Extract the (X, Y) coordinate from the center of the cell holding the provided text.  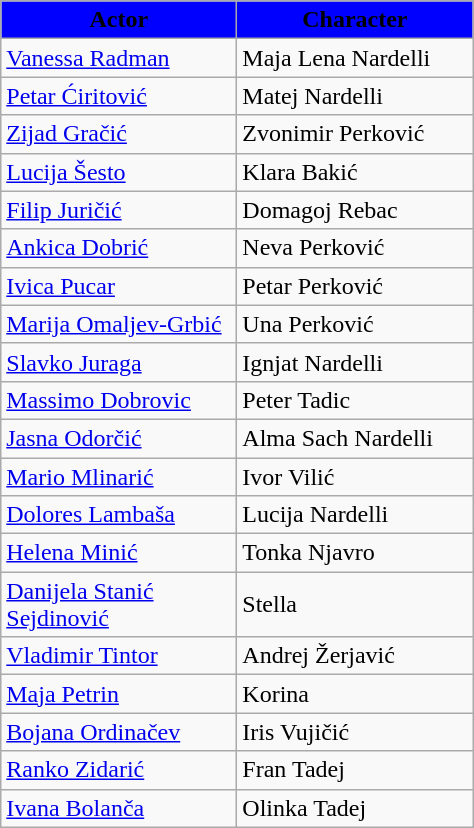
Massimo Dobrovic (119, 400)
Maja Petrin (119, 694)
Olinka Tadej (355, 808)
Alma Sach Nardelli (355, 438)
Maja Lena Nardelli (355, 58)
Zijad Gračić (119, 134)
Domagoj Rebac (355, 210)
Vladimir Tintor (119, 656)
Ignjat Nardelli (355, 362)
Fran Tadej (355, 770)
Danijela Stanić Sejdinović (119, 604)
Iris Vujičić (355, 732)
Una Perković (355, 324)
Actor (119, 20)
Andrej Žerjavić (355, 656)
Marija Omaljev-Grbić (119, 324)
Bojana Ordinačev (119, 732)
Ankica Dobrić (119, 248)
Korina (355, 694)
Ivor Vilić (355, 477)
Ivana Bolanča (119, 808)
Peter Tadic (355, 400)
Slavko Juraga (119, 362)
Filip Juričić (119, 210)
Zvonimir Perković (355, 134)
Jasna Odorčić (119, 438)
Ranko Zidarić (119, 770)
Petar Perković (355, 286)
Character (355, 20)
Vanessa Radman (119, 58)
Dolores Lambaša (119, 515)
Matej Nardelli (355, 96)
Petar Ćiritović (119, 96)
Lucija Nardelli (355, 515)
Mario Mlinarić (119, 477)
Neva Perković (355, 248)
Ivica Pucar (119, 286)
Stella (355, 604)
Klara Bakić (355, 172)
Tonka Njavro (355, 553)
Lucija Šesto (119, 172)
Helena Minić (119, 553)
